Detect which cell encompasses the target text, then output its (X, Y) center coordinate. 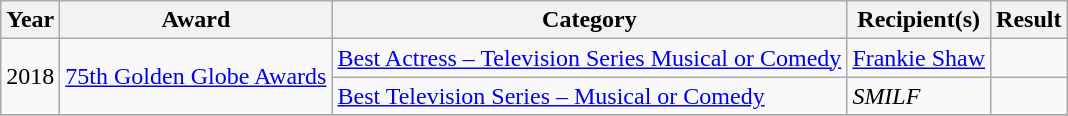
SMILF (919, 96)
Recipient(s) (919, 20)
75th Golden Globe Awards (196, 77)
Year (30, 20)
Award (196, 20)
Category (590, 20)
Frankie Shaw (919, 58)
2018 (30, 77)
Result (1029, 20)
Best Television Series – Musical or Comedy (590, 96)
Best Actress – Television Series Musical or Comedy (590, 58)
